From the cell containing the given text, extract its center point as (X, Y) coordinate. 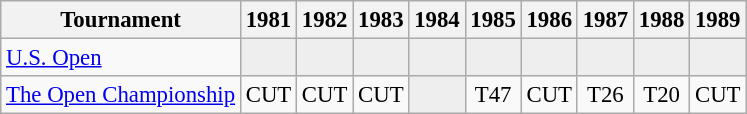
U.S. Open (121, 58)
1982 (325, 20)
1989 (718, 20)
1984 (437, 20)
T20 (661, 95)
Tournament (121, 20)
T47 (493, 95)
1986 (549, 20)
T26 (605, 95)
1983 (381, 20)
The Open Championship (121, 95)
1987 (605, 20)
1981 (268, 20)
1985 (493, 20)
1988 (661, 20)
